Output the [X, Y] coordinate of the center of the cell containing the given text.  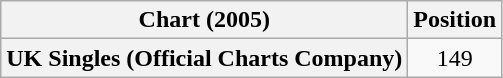
Chart (2005) [204, 20]
UK Singles (Official Charts Company) [204, 58]
149 [455, 58]
Position [455, 20]
